Determine the [x, y] coordinate at the center of the cell enclosing the given text.  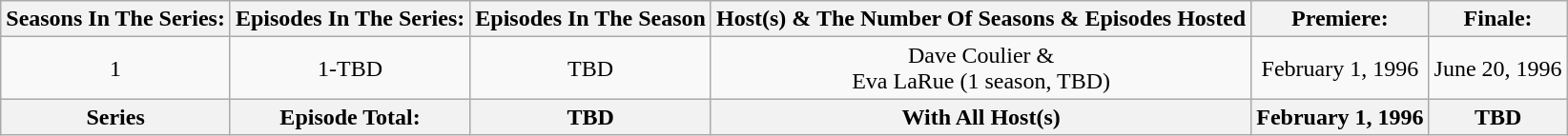
June 20, 1996 [1497, 68]
1 [116, 68]
Dave Coulier &Eva LaRue (1 season, TBD) [980, 68]
With All Host(s) [980, 117]
Finale: [1497, 19]
Seasons In The Series: [116, 19]
Episodes In The Season [591, 19]
Premiere: [1340, 19]
Host(s) & The Number Of Seasons & Episodes Hosted [980, 19]
1-TBD [349, 68]
Episodes In The Series: [349, 19]
Episode Total: [349, 117]
Series [116, 117]
